Extract the (X, Y) coordinate from the center of the cell holding the provided text.  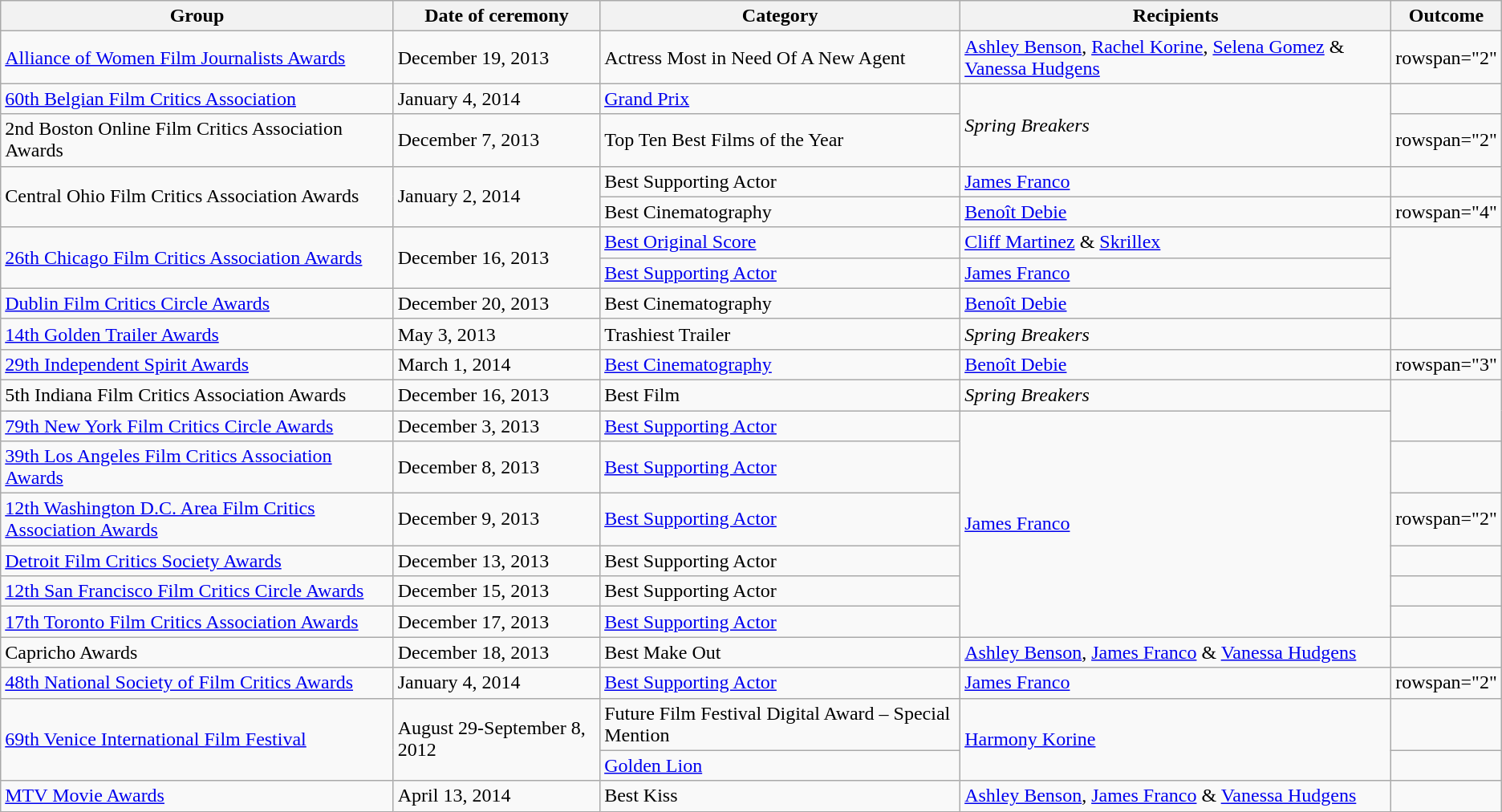
5th Indiana Film Critics Association Awards (197, 395)
April 13, 2014 (496, 796)
January 2, 2014 (496, 197)
December 7, 2013 (496, 140)
Best Kiss (780, 796)
Top Ten Best Films of the Year (780, 140)
December 17, 2013 (496, 622)
December 15, 2013 (496, 591)
Ashley Benson, Rachel Korine, Selena Gomez & Vanessa Hudgens (1176, 58)
Category (780, 16)
Date of ceremony (496, 16)
Detroit Film Critics Society Awards (197, 561)
December 19, 2013 (496, 58)
rowspan="3" (1447, 364)
Outcome (1447, 16)
Actress Most in Need Of A New Agent (780, 58)
Best Original Score (780, 242)
17th Toronto Film Critics Association Awards (197, 622)
Capricho Awards (197, 652)
Central Ohio Film Critics Association Awards (197, 197)
December 13, 2013 (496, 561)
Alliance of Women Film Journalists Awards (197, 58)
Harmony Korine (1176, 740)
rowspan="4" (1447, 212)
December 9, 2013 (496, 520)
12th San Francisco Film Critics Circle Awards (197, 591)
December 3, 2013 (496, 426)
Future Film Festival Digital Award – Special Mention (780, 724)
39th Los Angeles Film Critics Association Awards (197, 467)
December 20, 2013 (496, 303)
14th Golden Trailer Awards (197, 334)
12th Washington D.C. Area Film Critics Association Awards (197, 520)
Cliff Martinez & Skrillex (1176, 242)
26th Chicago Film Critics Association Awards (197, 258)
Best Film (780, 395)
August 29-September 8, 2012 (496, 740)
Group (197, 16)
60th Belgian Film Critics Association (197, 99)
Best Make Out (780, 652)
2nd Boston Online Film Critics Association Awards (197, 140)
Recipients (1176, 16)
Trashiest Trailer (780, 334)
March 1, 2014 (496, 364)
29th Independent Spirit Awards (197, 364)
May 3, 2013 (496, 334)
December 8, 2013 (496, 467)
MTV Movie Awards (197, 796)
79th New York Film Critics Circle Awards (197, 426)
69th Venice International Film Festival (197, 740)
December 18, 2013 (496, 652)
Golden Lion (780, 765)
48th National Society of Film Critics Awards (197, 683)
Grand Prix (780, 99)
Dublin Film Critics Circle Awards (197, 303)
